Return the (X, Y) coordinate for the center point of the cell that contains the specified text.  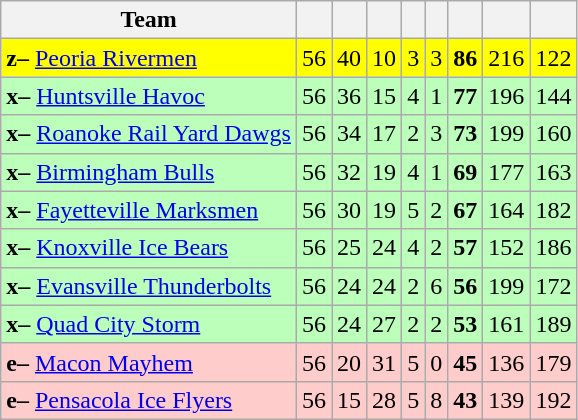
160 (554, 134)
Team (149, 20)
x– Quad City Storm (149, 324)
x– Roanoke Rail Yard Dawgs (149, 134)
192 (554, 400)
28 (384, 400)
z– Peoria Rivermen (149, 58)
77 (466, 96)
189 (554, 324)
186 (554, 248)
x– Fayetteville Marksmen (149, 210)
216 (506, 58)
163 (554, 172)
179 (554, 362)
172 (554, 286)
177 (506, 172)
67 (466, 210)
x– Evansville Thunderbolts (149, 286)
57 (466, 248)
0 (436, 362)
10 (384, 58)
122 (554, 58)
161 (506, 324)
136 (506, 362)
45 (466, 362)
17 (384, 134)
152 (506, 248)
164 (506, 210)
86 (466, 58)
32 (350, 172)
36 (350, 96)
69 (466, 172)
40 (350, 58)
x– Knoxville Ice Bears (149, 248)
139 (506, 400)
196 (506, 96)
43 (466, 400)
53 (466, 324)
73 (466, 134)
20 (350, 362)
8 (436, 400)
x– Birmingham Bulls (149, 172)
31 (384, 362)
6 (436, 286)
27 (384, 324)
e– Pensacola Ice Flyers (149, 400)
34 (350, 134)
25 (350, 248)
30 (350, 210)
x– Huntsville Havoc (149, 96)
144 (554, 96)
182 (554, 210)
e– Macon Mayhem (149, 362)
